For the text-containing cell, return its midpoint in (X, Y) coordinate format. 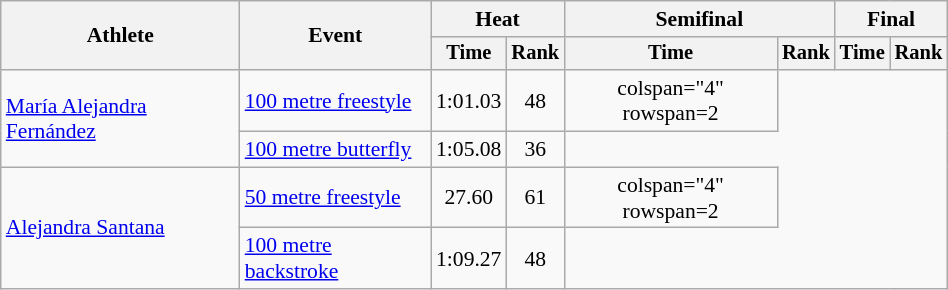
Athlete (120, 36)
Heat (498, 19)
100 metre backstroke (336, 258)
Semifinal (700, 19)
1:09.27 (468, 258)
100 metre freestyle (336, 100)
61 (535, 198)
Final (892, 19)
100 metre butterfly (336, 150)
27.60 (468, 198)
Alejandra Santana (120, 228)
1:05.08 (468, 150)
María Alejandra Fernández (120, 118)
36 (535, 150)
Event (336, 36)
1:01.03 (468, 100)
50 metre freestyle (336, 198)
